Output the (X, Y) coordinate of the center of the cell containing the given text.  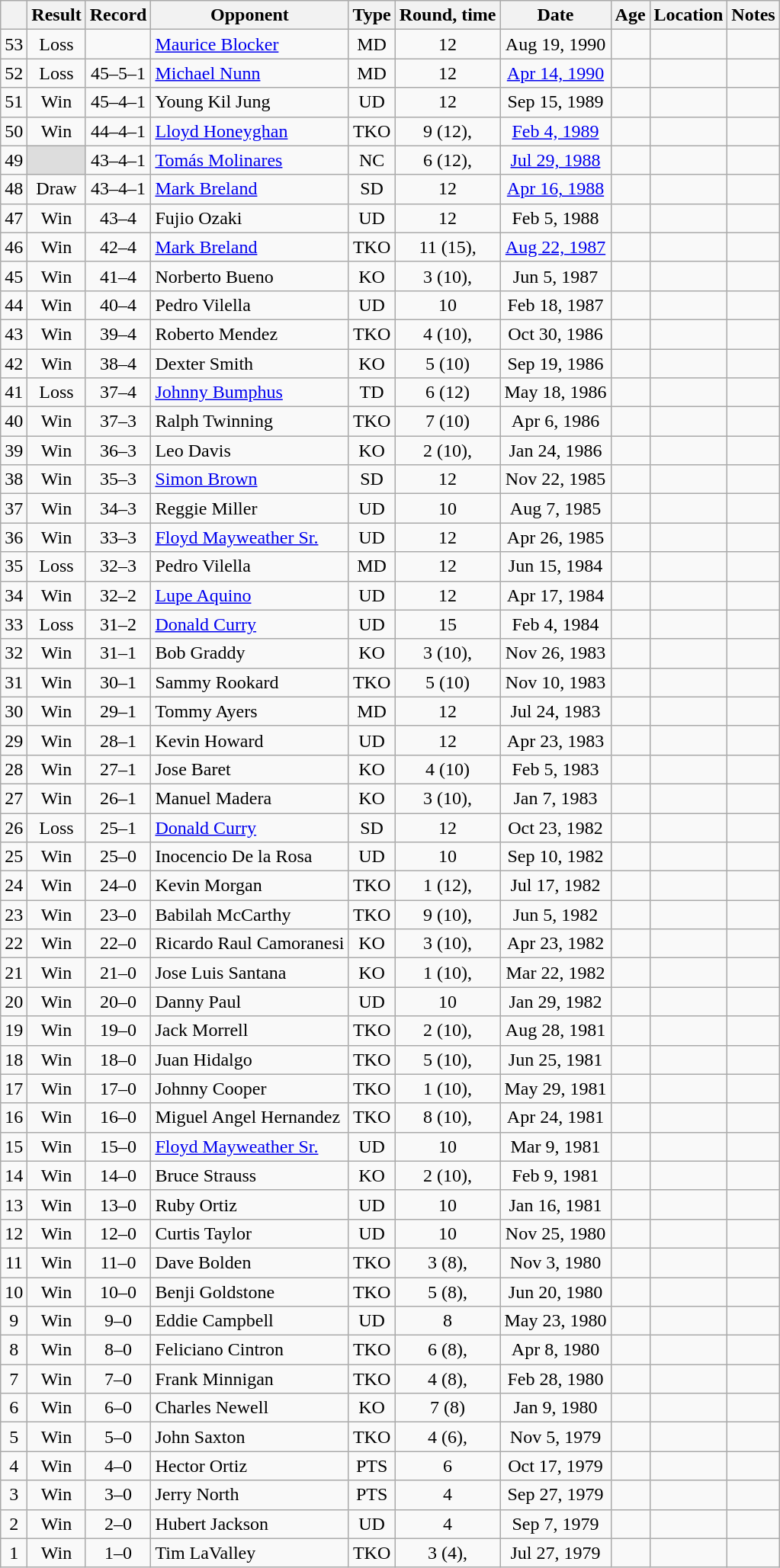
Apr 17, 1984 (555, 595)
Frank Minnigan (250, 1379)
NC (372, 160)
Jul 17, 1982 (555, 886)
31 (14, 682)
Feliciano Cintron (250, 1350)
Location (689, 15)
53 (14, 44)
20–0 (118, 1002)
Jack Morrell (250, 1031)
Sep 27, 1979 (555, 1495)
Record (118, 15)
Tommy Ayers (250, 711)
Johnny Bumphus (250, 393)
Jose Luis Santana (250, 973)
17 (14, 1089)
Sep 10, 1982 (555, 857)
7–0 (118, 1379)
Juan Hidalgo (250, 1060)
Miguel Angel Hernandez (250, 1117)
Bob Graddy (250, 653)
Lupe Aquino (250, 595)
Jan 16, 1981 (555, 1204)
Apr 24, 1981 (555, 1117)
41–4 (118, 276)
Hector Ortiz (250, 1466)
9–0 (118, 1321)
21 (14, 973)
22–0 (118, 944)
Nov 10, 1983 (555, 682)
Draw (56, 189)
40–4 (118, 305)
22 (14, 944)
Jan 7, 1983 (555, 798)
Feb 4, 1984 (555, 624)
30–1 (118, 682)
Age (630, 15)
38 (14, 479)
29 (14, 740)
Aug 19, 1990 (555, 44)
Dave Bolden (250, 1262)
26–1 (118, 798)
16 (14, 1117)
9 (14, 1321)
Round, time (448, 15)
20 (14, 1002)
45–5–1 (118, 73)
21–0 (118, 973)
25 (14, 857)
44–4–1 (118, 131)
28–1 (118, 740)
30 (14, 711)
Simon Brown (250, 479)
11 (15), (448, 247)
Jun 15, 1984 (555, 566)
4 (10) (448, 769)
Nov 25, 1980 (555, 1233)
17–0 (118, 1089)
Jul 24, 1983 (555, 711)
Kevin Howard (250, 740)
50 (14, 131)
31–2 (118, 624)
Jan 24, 1986 (555, 451)
2 (14, 1524)
Jan 9, 1980 (555, 1408)
Ruby Ortiz (250, 1204)
Leo Davis (250, 451)
Tomás Molinares (250, 160)
8–0 (118, 1350)
36–3 (118, 451)
6 (12), (448, 160)
35–3 (118, 479)
Mar 9, 1981 (555, 1146)
Roberto Mendez (250, 334)
Benji Goldstone (250, 1292)
Apr 8, 1980 (555, 1350)
13–0 (118, 1204)
Apr 16, 1988 (555, 189)
5 (8), (448, 1292)
1 (12), (448, 886)
14–0 (118, 1175)
Apr 6, 1986 (555, 422)
42–4 (118, 247)
Apr 26, 1985 (555, 537)
Reggie Miller (250, 508)
51 (14, 102)
24–0 (118, 886)
32 (14, 653)
4 (6), (448, 1437)
2–0 (118, 1524)
18 (14, 1060)
Feb 4, 1989 (555, 131)
32–3 (118, 566)
May 18, 1986 (555, 393)
Nov 5, 1979 (555, 1437)
Bruce Strauss (250, 1175)
4 (10), (448, 334)
43–4 (118, 218)
11–0 (118, 1262)
5 (14, 1437)
1–0 (118, 1553)
Feb 5, 1983 (555, 769)
John Saxton (250, 1437)
19–0 (118, 1031)
42 (14, 364)
29–1 (118, 711)
Curtis Taylor (250, 1233)
6–0 (118, 1408)
Sammy Rookard (250, 682)
Jun 5, 1982 (555, 915)
9 (10), (448, 915)
16–0 (118, 1117)
Danny Paul (250, 1002)
52 (14, 73)
45–4–1 (118, 102)
7 (14, 1379)
Sep 7, 1979 (555, 1524)
5–0 (118, 1437)
37–4 (118, 393)
39 (14, 451)
12–0 (118, 1233)
Aug 7, 1985 (555, 508)
Inocencio De la Rosa (250, 857)
Apr 23, 1983 (555, 740)
49 (14, 160)
3 (4), (448, 1553)
11 (14, 1262)
Nov 26, 1983 (555, 653)
Kevin Morgan (250, 886)
9 (12), (448, 131)
Tim LaValley (250, 1553)
1 (14, 1553)
Johnny Cooper (250, 1089)
Nov 22, 1985 (555, 479)
May 29, 1981 (555, 1089)
Apr 14, 1990 (555, 73)
Mar 22, 1982 (555, 973)
25–0 (118, 857)
4–0 (118, 1466)
Ralph Twinning (250, 422)
Feb 28, 1980 (555, 1379)
6 (8), (448, 1350)
46 (14, 247)
Date (555, 15)
44 (14, 305)
27 (14, 798)
Oct 17, 1979 (555, 1466)
23 (14, 915)
Opponent (250, 15)
Babilah McCarthy (250, 915)
14 (14, 1175)
Jose Baret (250, 769)
3 (14, 1495)
Dexter Smith (250, 364)
45 (14, 276)
31–1 (118, 653)
Ricardo Raul Camoranesi (250, 944)
43 (14, 334)
34 (14, 595)
35 (14, 566)
TD (372, 393)
3 (8), (448, 1262)
36 (14, 537)
48 (14, 189)
Jerry North (250, 1495)
Oct 30, 1986 (555, 334)
Feb 9, 1981 (555, 1175)
Jun 25, 1981 (555, 1060)
18–0 (118, 1060)
Jul 27, 1979 (555, 1553)
7 (8) (448, 1408)
10–0 (118, 1292)
Charles Newell (250, 1408)
Young Kil Jung (250, 102)
Feb 5, 1988 (555, 218)
41 (14, 393)
Notes (753, 15)
Type (372, 15)
24 (14, 886)
Sep 19, 1986 (555, 364)
39–4 (118, 334)
4 (8), (448, 1379)
Eddie Campbell (250, 1321)
Lloyd Honeyghan (250, 131)
5 (10), (448, 1060)
13 (14, 1204)
3–0 (118, 1495)
Hubert Jackson (250, 1524)
Nov 3, 1980 (555, 1262)
Norberto Bueno (250, 276)
Feb 18, 1987 (555, 305)
Result (56, 15)
37–3 (118, 422)
Michael Nunn (250, 73)
15–0 (118, 1146)
7 (10) (448, 422)
Apr 23, 1982 (555, 944)
Jun 5, 1987 (555, 276)
Jul 29, 1988 (555, 160)
27–1 (118, 769)
40 (14, 422)
Manuel Madera (250, 798)
23–0 (118, 915)
Maurice Blocker (250, 44)
Oct 23, 1982 (555, 827)
8 (10), (448, 1117)
28 (14, 769)
Fujio Ozaki (250, 218)
34–3 (118, 508)
33 (14, 624)
19 (14, 1031)
6 (12) (448, 393)
25–1 (118, 827)
32–2 (118, 595)
May 23, 1980 (555, 1321)
47 (14, 218)
38–4 (118, 364)
33–3 (118, 537)
Jun 20, 1980 (555, 1292)
Sep 15, 1989 (555, 102)
Aug 28, 1981 (555, 1031)
37 (14, 508)
26 (14, 827)
Jan 29, 1982 (555, 1002)
Aug 22, 1987 (555, 247)
